Locate the cell with the specified text and output its [X, Y] center coordinate. 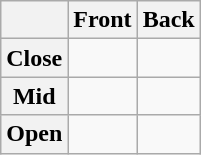
Close [34, 58]
Front [102, 20]
Mid [34, 96]
Back [168, 20]
Open [34, 134]
